Return [x, y] of the center of cell containing provided text 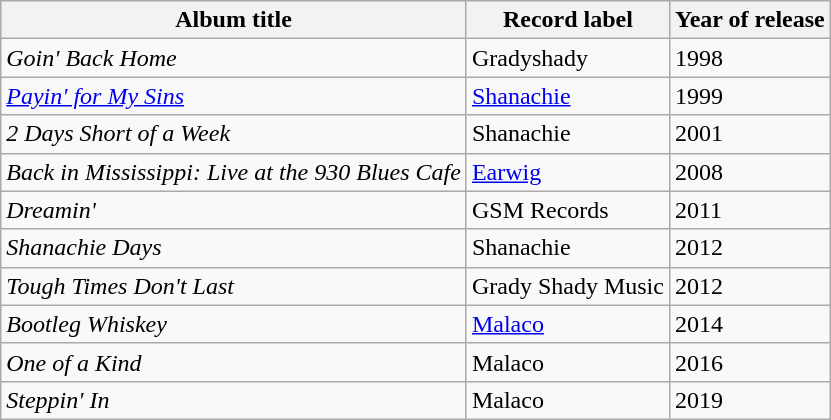
2001 [750, 134]
2011 [750, 210]
Shanachie Days [234, 248]
Album title [234, 20]
GSM Records [568, 210]
Gradyshady [568, 58]
Goin' Back Home [234, 58]
Year of release [750, 20]
2019 [750, 400]
2016 [750, 362]
2008 [750, 172]
2014 [750, 324]
Earwig [568, 172]
1999 [750, 96]
Back in Mississippi: Live at the 930 Blues Cafe [234, 172]
Bootleg Whiskey [234, 324]
1998 [750, 58]
2 Days Short of a Week [234, 134]
Tough Times Don't Last [234, 286]
Dreamin' [234, 210]
Grady Shady Music [568, 286]
One of a Kind [234, 362]
Record label [568, 20]
Payin' for My Sins [234, 96]
Steppin' In [234, 400]
